Determine the (x, y) coordinate at the center of the cell enclosing the given text.  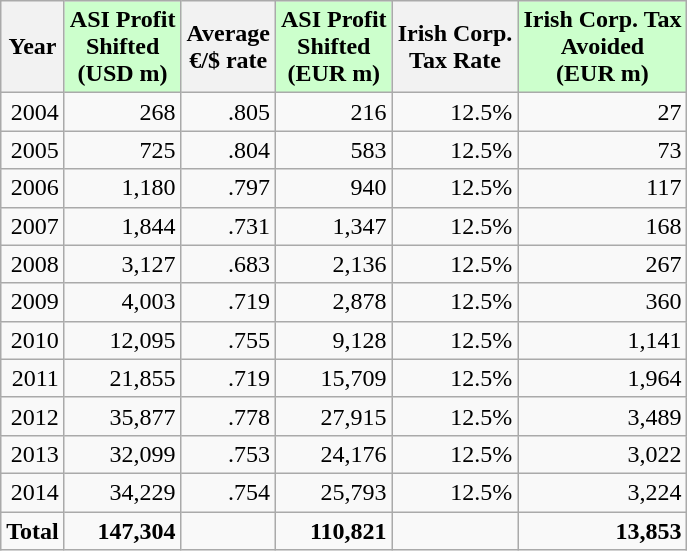
.731 (228, 226)
21,855 (122, 378)
Irish Corp. TaxAvoided(EUR m) (602, 47)
2,136 (334, 264)
3,489 (602, 416)
2013 (33, 454)
27 (602, 112)
35,877 (122, 416)
34,229 (122, 492)
2008 (33, 264)
25,793 (334, 492)
2012 (33, 416)
1,180 (122, 188)
12,095 (122, 340)
Irish Corp.Tax Rate (455, 47)
.754 (228, 492)
27,915 (334, 416)
216 (334, 112)
117 (602, 188)
1,964 (602, 378)
3,022 (602, 454)
725 (122, 150)
2007 (33, 226)
.797 (228, 188)
110,821 (334, 531)
.683 (228, 264)
9,128 (334, 340)
.755 (228, 340)
940 (334, 188)
Total (33, 531)
267 (602, 264)
73 (602, 150)
2010 (33, 340)
268 (122, 112)
147,304 (122, 531)
2005 (33, 150)
360 (602, 302)
.753 (228, 454)
.804 (228, 150)
Average€/$ rate (228, 47)
168 (602, 226)
15,709 (334, 378)
24,176 (334, 454)
.778 (228, 416)
1,844 (122, 226)
.805 (228, 112)
2009 (33, 302)
ASI ProfitShifted(USD m) (122, 47)
2014 (33, 492)
Year (33, 47)
32,099 (122, 454)
2006 (33, 188)
2004 (33, 112)
3,127 (122, 264)
2011 (33, 378)
4,003 (122, 302)
ASI ProfitShifted(EUR m) (334, 47)
13,853 (602, 531)
1,141 (602, 340)
3,224 (602, 492)
583 (334, 150)
2,878 (334, 302)
1,347 (334, 226)
